Return the [X, Y] coordinate for the center point of the cell that contains the specified text.  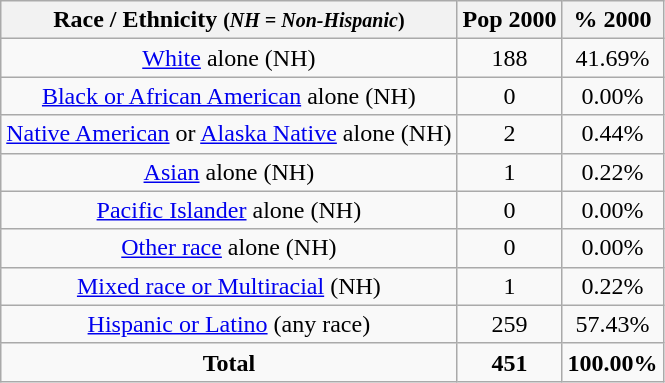
White alone (NH) [229, 58]
Black or African American alone (NH) [229, 96]
Pop 2000 [510, 20]
Total [229, 362]
Pacific Islander alone (NH) [229, 210]
Hispanic or Latino (any race) [229, 324]
0.44% [612, 134]
57.43% [612, 324]
Asian alone (NH) [229, 172]
41.69% [612, 58]
259 [510, 324]
Other race alone (NH) [229, 248]
451 [510, 362]
Race / Ethnicity (NH = Non-Hispanic) [229, 20]
100.00% [612, 362]
2 [510, 134]
Native American or Alaska Native alone (NH) [229, 134]
Mixed race or Multiracial (NH) [229, 286]
188 [510, 58]
% 2000 [612, 20]
